Return the (x, y) coordinate for the center point of the cell that contains the specified text.  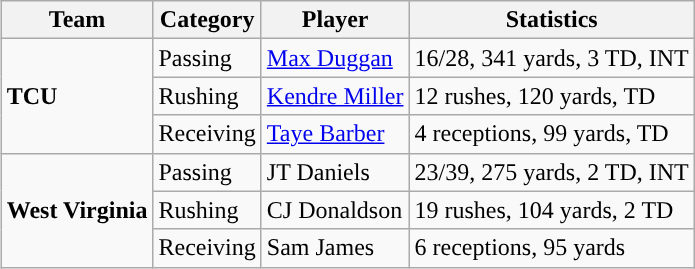
19 rushes, 104 yards, 2 TD (552, 210)
Taye Barber (335, 134)
West Virginia (77, 210)
12 rushes, 120 yards, TD (552, 96)
23/39, 275 yards, 2 TD, INT (552, 172)
Max Duggan (335, 58)
TCU (77, 96)
Category (207, 20)
JT Daniels (335, 172)
Statistics (552, 20)
Team (77, 20)
4 receptions, 99 yards, TD (552, 134)
CJ Donaldson (335, 210)
Sam James (335, 248)
16/28, 341 yards, 3 TD, INT (552, 58)
Kendre Miller (335, 96)
Player (335, 20)
6 receptions, 95 yards (552, 248)
